Return the [X, Y] coordinate for the center point of the cell that contains the specified text.  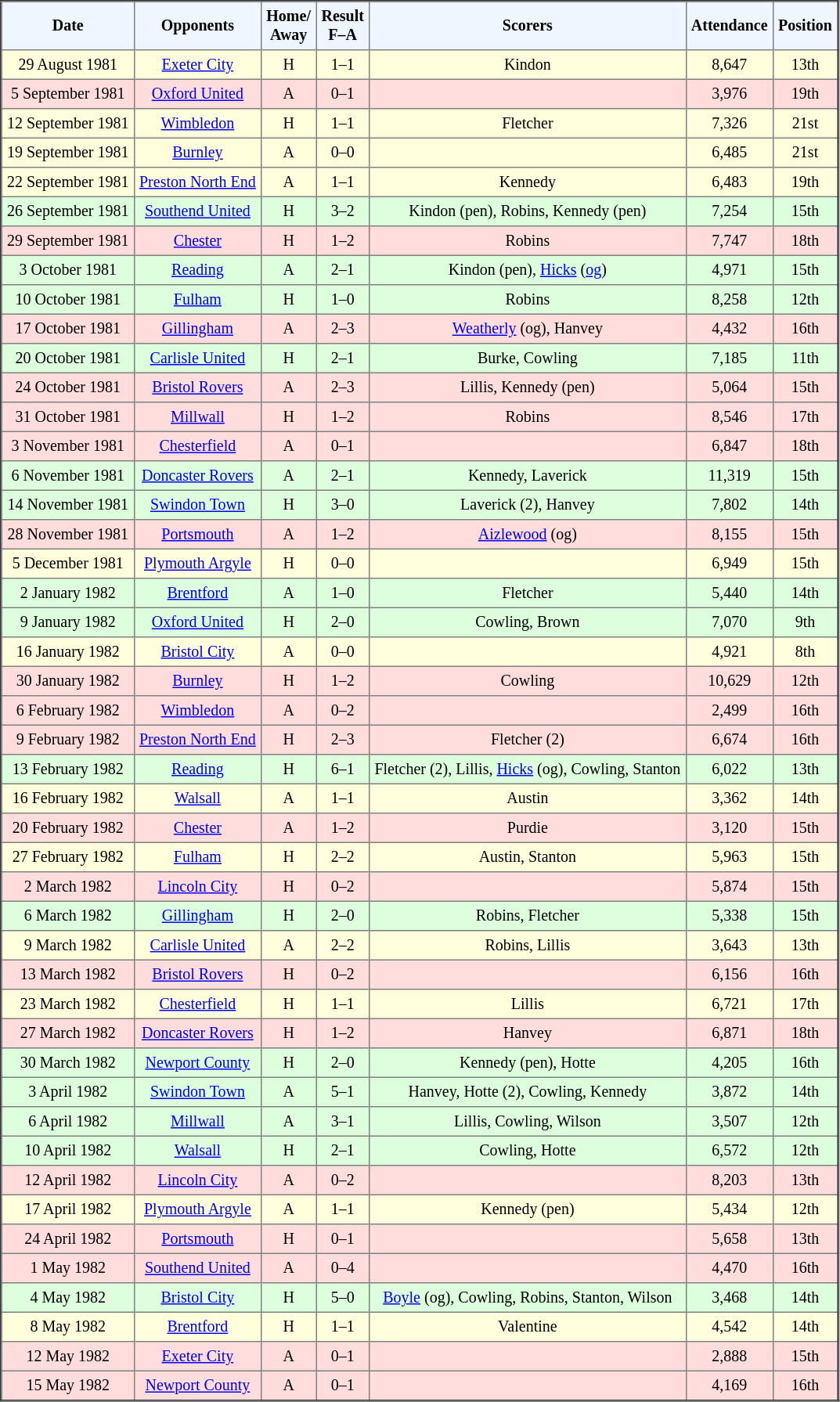
5,064 [730, 387]
20 October 1981 [68, 359]
6,674 [730, 740]
3,976 [730, 94]
9 February 1982 [68, 740]
3–2 [343, 211]
6,485 [730, 153]
Kennedy, Laverick [528, 476]
3 October 1981 [68, 270]
Date [68, 26]
3 April 1982 [68, 1092]
Hanvey [528, 1033]
Robins, Lillis [528, 946]
6,156 [730, 975]
Kindon (pen), Hicks (og) [528, 270]
Lillis [528, 1004]
27 March 1982 [68, 1033]
6 March 1982 [68, 916]
2,888 [730, 1357]
Kennedy (pen) [528, 1209]
28 November 1981 [68, 535]
6,572 [730, 1151]
5 September 1981 [68, 94]
Valentine [528, 1327]
Weatherly (og), Hanvey [528, 329]
Austin, Stanton [528, 857]
2,499 [730, 711]
19 September 1981 [68, 153]
30 March 1982 [68, 1063]
16 January 1982 [68, 652]
12 April 1982 [68, 1180]
Fletcher (2), Lillis, Hicks (og), Cowling, Stanton [528, 769]
30 January 1982 [68, 681]
6 February 1982 [68, 711]
5,434 [730, 1209]
Hanvey, Hotte (2), Cowling, Kennedy [528, 1092]
29 August 1981 [68, 65]
4,432 [730, 329]
5–0 [343, 1298]
6,483 [730, 182]
3,468 [730, 1298]
Lillis, Cowling, Wilson [528, 1122]
13 February 1982 [68, 769]
Cowling, Hotte [528, 1151]
3,872 [730, 1092]
Kindon (pen), Robins, Kennedy (pen) [528, 211]
4,542 [730, 1327]
8 May 1982 [68, 1327]
Burke, Cowling [528, 359]
Laverick (2), Hanvey [528, 505]
7,747 [730, 241]
4,921 [730, 652]
2 January 1982 [68, 593]
15 May 1982 [68, 1386]
4,971 [730, 270]
2 March 1982 [68, 887]
9th [805, 622]
Kennedy (pen), Hotte [528, 1063]
Boyle (og), Cowling, Robins, Stanton, Wilson [528, 1298]
4,205 [730, 1063]
9 January 1982 [68, 622]
Position [805, 26]
10 April 1982 [68, 1151]
6 November 1981 [68, 476]
Fletcher (2) [528, 740]
Cowling, Brown [528, 622]
3–1 [343, 1122]
5–1 [343, 1092]
27 February 1982 [68, 857]
16 February 1982 [68, 798]
0–4 [343, 1268]
ResultF–A [343, 26]
17 April 1982 [68, 1209]
8,546 [730, 417]
10,629 [730, 681]
26 September 1981 [68, 211]
13 March 1982 [68, 975]
6–1 [343, 769]
11,319 [730, 476]
Lillis, Kennedy (pen) [528, 387]
24 April 1982 [68, 1239]
4,470 [730, 1268]
12 May 1982 [68, 1357]
4,169 [730, 1386]
Home/Away [289, 26]
Attendance [730, 26]
22 September 1981 [68, 182]
Opponents [197, 26]
3,643 [730, 946]
5,658 [730, 1239]
Purdie [528, 828]
6 April 1982 [68, 1122]
1 May 1982 [68, 1268]
7,326 [730, 124]
7,802 [730, 505]
3,362 [730, 798]
Cowling [528, 681]
12 September 1981 [68, 124]
7,070 [730, 622]
10 October 1981 [68, 300]
11th [805, 359]
6,871 [730, 1033]
4 May 1982 [68, 1298]
5 December 1981 [68, 564]
7,185 [730, 359]
3,507 [730, 1122]
6,847 [730, 446]
7,254 [730, 211]
8,647 [730, 65]
23 March 1982 [68, 1004]
5,338 [730, 916]
6,721 [730, 1004]
20 February 1982 [68, 828]
8,155 [730, 535]
3,120 [730, 828]
3–0 [343, 505]
Scorers [528, 26]
8,203 [730, 1180]
9 March 1982 [68, 946]
Robins, Fletcher [528, 916]
29 September 1981 [68, 241]
5,874 [730, 887]
8,258 [730, 300]
3 November 1981 [68, 446]
6,949 [730, 564]
5,440 [730, 593]
14 November 1981 [68, 505]
31 October 1981 [68, 417]
6,022 [730, 769]
8th [805, 652]
24 October 1981 [68, 387]
Aizlewood (og) [528, 535]
17 October 1981 [68, 329]
Kindon [528, 65]
Kennedy [528, 182]
Austin [528, 798]
5,963 [730, 857]
